Pinpoint the cell where the given text exists, returning its [X, Y] midpoint coordinate. 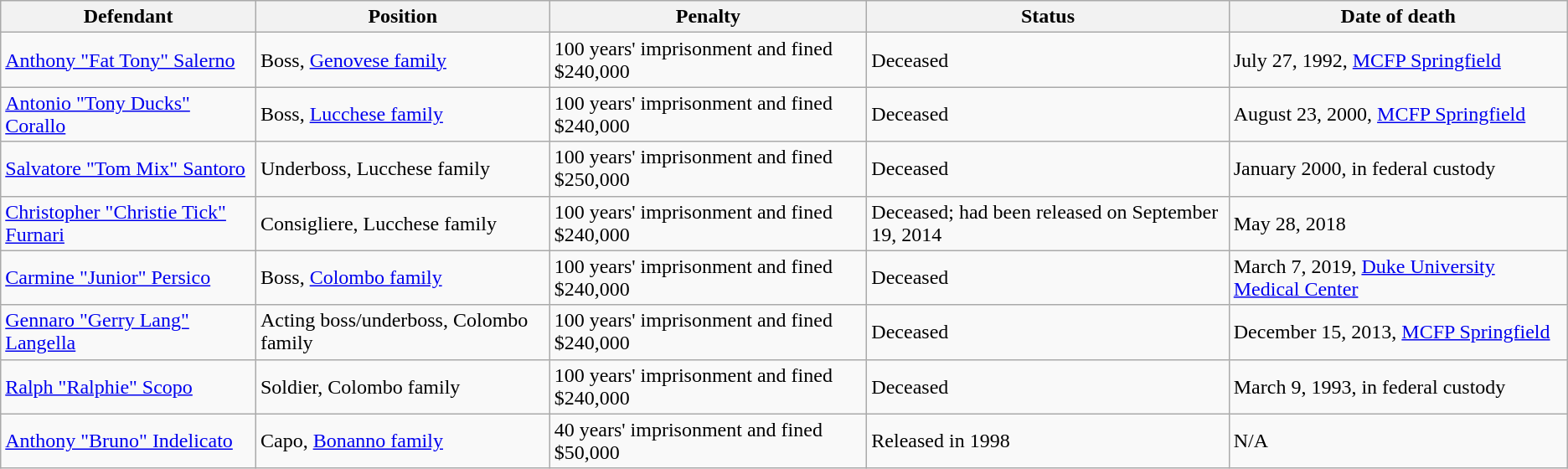
Anthony "Bruno" Indelicato [129, 441]
Date of death [1398, 17]
Soldier, Colombo family [402, 387]
August 23, 2000, MCFP Springfield [1398, 114]
Position [402, 17]
Boss, Colombo family [402, 278]
Boss, Genovese family [402, 60]
Deceased; had been released on September 19, 2014 [1048, 223]
Capo, Bonanno family [402, 441]
100 years' imprisonment and fined $250,000 [709, 169]
March 9, 1993, in federal custody [1398, 387]
Defendant [129, 17]
Ralph "Ralphie" Scopo [129, 387]
December 15, 2013, MCFP Springfield [1398, 332]
Salvatore "Tom Mix" Santoro [129, 169]
N/A [1398, 441]
May 28, 2018 [1398, 223]
Underboss, Lucchese family [402, 169]
Status [1048, 17]
Released in 1998 [1048, 441]
Boss, Lucchese family [402, 114]
Carmine "Junior" Persico [129, 278]
Consigliere, Lucchese family [402, 223]
March 7, 2019, Duke University Medical Center [1398, 278]
Gennaro "Gerry Lang" Langella [129, 332]
Acting boss/underboss, Colombo family [402, 332]
Christopher "Christie Tick" Furnari [129, 223]
Antonio "Tony Ducks" Corallo [129, 114]
40 years' imprisonment and fined $50,000 [709, 441]
Penalty [709, 17]
Anthony "Fat Tony" Salerno [129, 60]
January 2000, in federal custody [1398, 169]
July 27, 1992, MCFP Springfield [1398, 60]
